Scan for the cell matching the given text and deliver its [x, y] coordinate at center. 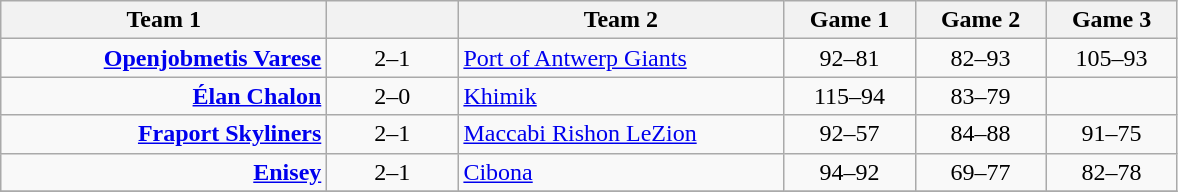
69–77 [980, 172]
Team 1 [164, 20]
Élan Chalon [164, 96]
92–57 [850, 134]
Enisey [164, 172]
83–79 [980, 96]
92–81 [850, 58]
Game 1 [850, 20]
Game 3 [1112, 20]
105–93 [1112, 58]
Port of Antwerp Giants [621, 58]
Maccabi Rishon LeZion [621, 134]
115–94 [850, 96]
91–75 [1112, 134]
Cibona [621, 172]
94–92 [850, 172]
Khimik [621, 96]
Openjobmetis Varese [164, 58]
82–78 [1112, 172]
Team 2 [621, 20]
82–93 [980, 58]
84–88 [980, 134]
2–0 [392, 96]
Game 2 [980, 20]
Fraport Skyliners [164, 134]
